Capture the cell that displays the provided text and extract its (X, Y) central coordinate. 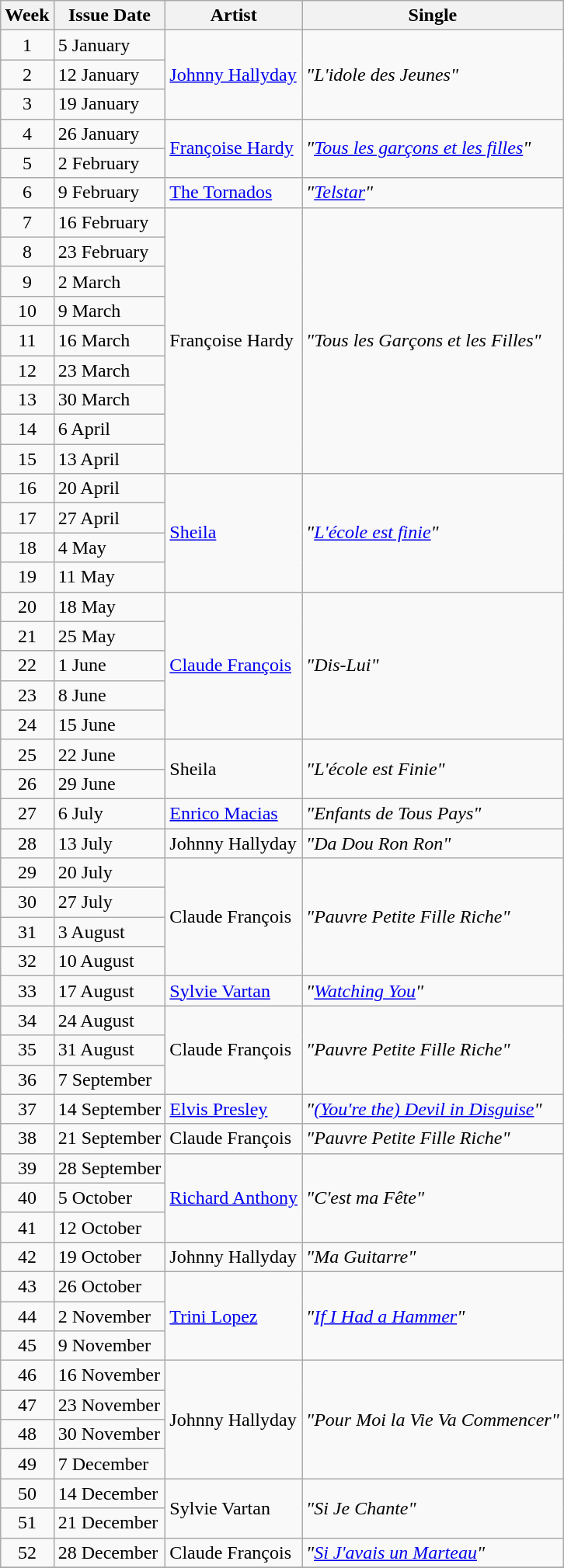
43 (27, 1286)
24 August (110, 1020)
"Si Je Chante" (433, 1508)
23 February (110, 252)
29 (27, 873)
20 July (110, 873)
50 (27, 1493)
Single (433, 16)
23 (27, 695)
16 (27, 488)
10 August (110, 961)
6 April (110, 429)
20 April (110, 488)
20 (27, 607)
27 April (110, 518)
"Da Dou Ron Ron" (433, 843)
23 March (110, 370)
22 June (110, 754)
12 October (110, 1227)
12 January (110, 75)
21 December (110, 1523)
26 October (110, 1286)
10 (27, 311)
16 February (110, 222)
27 (27, 813)
9 (27, 281)
The Tornados (234, 193)
30 March (110, 400)
48 (27, 1434)
8 June (110, 695)
15 (27, 459)
11 May (110, 577)
36 (27, 1080)
3 (27, 104)
40 (27, 1198)
4 May (110, 548)
14 (27, 429)
9 March (110, 311)
"Ma Guitarre" (433, 1257)
2 March (110, 281)
22 (27, 666)
"Dis-Lui" (433, 666)
"Watching You" (433, 991)
"Pour Moi la Vie Va Commencer" (433, 1420)
33 (27, 991)
Enrico Macias (234, 813)
2 November (110, 1316)
1 June (110, 666)
3 August (110, 932)
38 (27, 1139)
13 July (110, 843)
16 November (110, 1375)
13 (27, 400)
39 (27, 1168)
"(You're the) Devil in Disguise" (433, 1109)
31 August (110, 1050)
Elvis Presley (234, 1109)
"Si J'avais un Marteau" (433, 1552)
"Enfants de Tous Pays" (433, 813)
Trini Lopez (234, 1316)
"L'idole des Jeunes" (433, 75)
5 October (110, 1198)
16 March (110, 340)
"If I Had a Hammer" (433, 1316)
7 September (110, 1080)
26 January (110, 134)
32 (27, 961)
15 June (110, 725)
46 (27, 1375)
"Telstar" (433, 193)
45 (27, 1346)
7 (27, 222)
44 (27, 1316)
30 (27, 902)
17 August (110, 991)
Richard Anthony (234, 1198)
12 (27, 370)
28 December (110, 1552)
28 (27, 843)
30 November (110, 1434)
18 May (110, 607)
25 (27, 754)
"Tous les garçons et les filles" (433, 148)
11 (27, 340)
51 (27, 1523)
47 (27, 1405)
13 April (110, 459)
28 September (110, 1168)
9 February (110, 193)
34 (27, 1020)
52 (27, 1552)
27 July (110, 902)
9 November (110, 1346)
49 (27, 1464)
6 (27, 193)
8 (27, 252)
"L'école est Finie" (433, 769)
19 (27, 577)
19 January (110, 104)
21 September (110, 1139)
Artist (234, 16)
"L'école est finie" (433, 533)
21 (27, 636)
24 (27, 725)
23 November (110, 1405)
14 December (110, 1493)
35 (27, 1050)
5 January (110, 45)
"Tous les Garçons et les Filles" (433, 340)
5 (27, 163)
41 (27, 1227)
2 February (110, 163)
7 December (110, 1464)
2 (27, 75)
25 May (110, 636)
31 (27, 932)
29 June (110, 784)
18 (27, 548)
14 September (110, 1109)
17 (27, 518)
4 (27, 134)
42 (27, 1257)
37 (27, 1109)
"C'est ma Fête" (433, 1198)
26 (27, 784)
1 (27, 45)
Issue Date (110, 16)
6 July (110, 813)
Week (27, 16)
19 October (110, 1257)
